Output the [X, Y] coordinate of the center of the cell containing the given text.  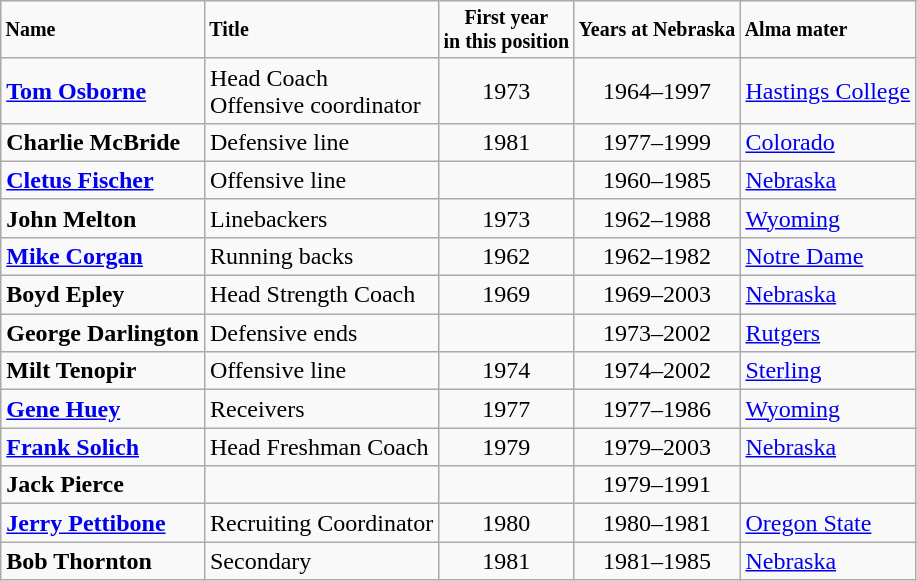
Jerry Pettibone [103, 523]
Alma mater [828, 30]
Hastings College [828, 90]
Bob Thornton [103, 561]
Tom Osborne [103, 90]
Recruiting Coordinator [321, 523]
1974 [506, 371]
Oregon State [828, 523]
Years at Nebraska [657, 30]
George Darlington [103, 333]
1962–1982 [657, 256]
Title [321, 30]
1960–1985 [657, 180]
Boyd Epley [103, 295]
Colorado [828, 142]
Defensive line [321, 142]
Defensive ends [321, 333]
Charlie McBride [103, 142]
First yearin this position [506, 30]
1980–1981 [657, 523]
1977 [506, 409]
Head CoachOffensive coordinator [321, 90]
John Melton [103, 218]
1981–1985 [657, 561]
1974–2002 [657, 371]
1969 [506, 295]
1962–1988 [657, 218]
Mike Corgan [103, 256]
1979–1991 [657, 485]
Gene Huey [103, 409]
Receivers [321, 409]
Milt Tenopir [103, 371]
Linebackers [321, 218]
Name [103, 30]
1977–1986 [657, 409]
1980 [506, 523]
Rutgers [828, 333]
1964–1997 [657, 90]
Head Strength Coach [321, 295]
Frank Solich [103, 447]
Jack Pierce [103, 485]
1973–2002 [657, 333]
1969–2003 [657, 295]
Running backs [321, 256]
Notre Dame [828, 256]
1979–2003 [657, 447]
1962 [506, 256]
Head Freshman Coach [321, 447]
Cletus Fischer [103, 180]
Sterling [828, 371]
Secondary [321, 561]
1979 [506, 447]
1977–1999 [657, 142]
